Scan for the cell matching the given text and deliver its (X, Y) coordinate at center. 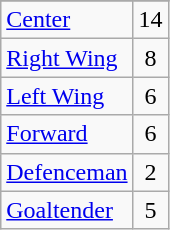
5 (150, 210)
Right Wing (67, 58)
Forward (67, 134)
8 (150, 58)
Left Wing (67, 96)
Goaltender (67, 210)
Center (67, 20)
14 (150, 20)
2 (150, 172)
Defenceman (67, 172)
